Determine the [x, y] coordinate at the center of the cell enclosing the given text.  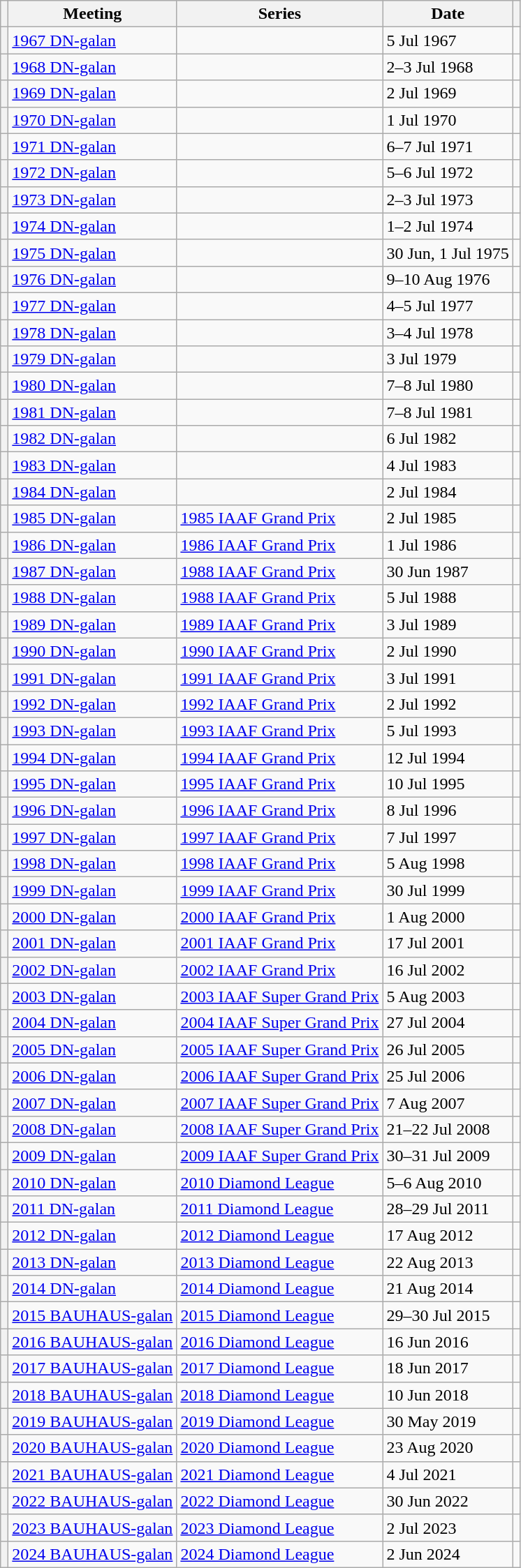
2018 BAUHAUS-galan [92, 1395]
1989 IAAF Grand Prix [279, 625]
1995 IAAF Grand Prix [279, 784]
18 Jun 2017 [448, 1368]
1972 DN-galan [92, 173]
7–8 Jul 1980 [448, 386]
1988 DN-galan [92, 598]
2011 DN-galan [92, 1209]
1990 DN-galan [92, 651]
2011 Diamond League [279, 1209]
3 Jul 1989 [448, 625]
2001 DN-galan [92, 943]
12 Jul 1994 [448, 757]
1973 DN-galan [92, 200]
2012 Diamond League [279, 1236]
2003 DN-galan [92, 996]
2003 IAAF Super Grand Prix [279, 996]
2008 DN-galan [92, 1129]
1986 DN-galan [92, 545]
1984 DN-galan [92, 492]
2023 BAUHAUS-galan [92, 1528]
5 Jul 1967 [448, 40]
2010 Diamond League [279, 1183]
2023 Diamond League [279, 1528]
1967 DN-galan [92, 40]
2019 Diamond League [279, 1421]
1994 DN-galan [92, 757]
2 Jul 1990 [448, 651]
2006 IAAF Super Grand Prix [279, 1076]
22 Aug 2013 [448, 1262]
5–6 Jul 1972 [448, 173]
1969 DN-galan [92, 94]
16 Jul 2002 [448, 970]
2000 DN-galan [92, 917]
4–5 Jul 1977 [448, 306]
Series [279, 14]
2020 BAUHAUS-galan [92, 1448]
1970 DN-galan [92, 120]
1994 IAAF Grand Prix [279, 757]
2007 DN-galan [92, 1103]
2–3 Jul 1973 [448, 200]
1990 IAAF Grand Prix [279, 651]
2–3 Jul 1968 [448, 67]
1995 DN-galan [92, 784]
1991 IAAF Grand Prix [279, 678]
2018 Diamond League [279, 1395]
30 Jun, 1 Jul 1975 [448, 253]
1983 DN-galan [92, 465]
2 Jul 1985 [448, 518]
4 Jul 2021 [448, 1474]
2012 DN-galan [92, 1236]
7 Jul 1997 [448, 837]
2015 BAUHAUS-galan [92, 1315]
2 Jul 2023 [448, 1528]
1981 DN-galan [92, 412]
30–31 Jul 2009 [448, 1156]
1993 DN-galan [92, 731]
1979 DN-galan [92, 359]
2002 IAAF Grand Prix [279, 970]
2016 Diamond League [279, 1342]
16 Jun 2016 [448, 1342]
2 Jul 1984 [448, 492]
1975 DN-galan [92, 253]
30 Jun 1987 [448, 572]
1987 DN-galan [92, 572]
17 Jul 2001 [448, 943]
1978 DN-galan [92, 333]
1–2 Jul 1974 [448, 226]
1998 IAAF Grand Prix [279, 864]
2001 IAAF Grand Prix [279, 943]
5–6 Aug 2010 [448, 1183]
1974 DN-galan [92, 226]
3 Jul 1991 [448, 678]
1993 IAAF Grand Prix [279, 731]
10 Jun 2018 [448, 1395]
2014 Diamond League [279, 1289]
2021 BAUHAUS-galan [92, 1474]
2022 BAUHAUS-galan [92, 1501]
2005 DN-galan [92, 1050]
1982 DN-galan [92, 439]
2022 Diamond League [279, 1501]
2 Jun 2024 [448, 1554]
30 May 2019 [448, 1421]
9–10 Aug 1976 [448, 279]
6–7 Jul 1971 [448, 147]
2009 DN-galan [92, 1156]
28–29 Jul 2011 [448, 1209]
2 Jul 1969 [448, 94]
2008 IAAF Super Grand Prix [279, 1129]
1985 IAAF Grand Prix [279, 518]
3–4 Jul 1978 [448, 333]
3 Jul 1979 [448, 359]
1 Jul 1970 [448, 120]
30 Jul 1999 [448, 890]
2 Jul 1992 [448, 704]
2016 BAUHAUS-galan [92, 1342]
2017 BAUHAUS-galan [92, 1368]
2010 DN-galan [92, 1183]
25 Jul 2006 [448, 1076]
1997 DN-galan [92, 837]
4 Jul 1983 [448, 465]
2017 Diamond League [279, 1368]
1999 DN-galan [92, 890]
8 Jul 1996 [448, 811]
2006 DN-galan [92, 1076]
1985 DN-galan [92, 518]
26 Jul 2005 [448, 1050]
2013 DN-galan [92, 1262]
2024 Diamond League [279, 1554]
7 Aug 2007 [448, 1103]
10 Jul 1995 [448, 784]
2005 IAAF Super Grand Prix [279, 1050]
Meeting [92, 14]
1 Aug 2000 [448, 917]
2009 IAAF Super Grand Prix [279, 1156]
2004 IAAF Super Grand Prix [279, 1023]
21–22 Jul 2008 [448, 1129]
1986 IAAF Grand Prix [279, 545]
29–30 Jul 2015 [448, 1315]
1989 DN-galan [92, 625]
2020 Diamond League [279, 1448]
2013 Diamond League [279, 1262]
17 Aug 2012 [448, 1236]
5 Jul 1993 [448, 731]
6 Jul 1982 [448, 439]
1999 IAAF Grand Prix [279, 890]
1968 DN-galan [92, 67]
1977 DN-galan [92, 306]
2000 IAAF Grand Prix [279, 917]
1996 DN-galan [92, 811]
Date [448, 14]
1992 IAAF Grand Prix [279, 704]
7–8 Jul 1981 [448, 412]
1997 IAAF Grand Prix [279, 837]
5 Jul 1988 [448, 598]
2021 Diamond League [279, 1474]
2024 BAUHAUS-galan [92, 1554]
1 Jul 1986 [448, 545]
2004 DN-galan [92, 1023]
2019 BAUHAUS-galan [92, 1421]
5 Aug 1998 [448, 864]
1992 DN-galan [92, 704]
1980 DN-galan [92, 386]
2002 DN-galan [92, 970]
2015 Diamond League [279, 1315]
5 Aug 2003 [448, 996]
1971 DN-galan [92, 147]
2014 DN-galan [92, 1289]
27 Jul 2004 [448, 1023]
1998 DN-galan [92, 864]
23 Aug 2020 [448, 1448]
1976 DN-galan [92, 279]
1991 DN-galan [92, 678]
1996 IAAF Grand Prix [279, 811]
21 Aug 2014 [448, 1289]
2007 IAAF Super Grand Prix [279, 1103]
30 Jun 2022 [448, 1501]
